Provide the [X, Y] coordinate of the cell's center where the given text is located.  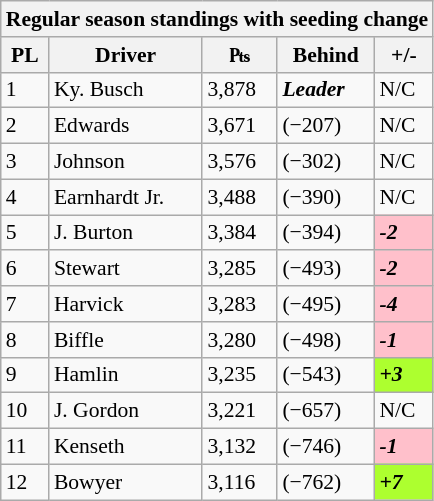
Bowyer [126, 482]
5 [25, 233]
Earnhardt Jr. [126, 197]
3,285 [240, 269]
Johnson [126, 162]
3,576 [240, 162]
Behind [326, 55]
3,280 [240, 340]
-4 [404, 304]
+7 [404, 482]
Edwards [126, 126]
(−394) [326, 233]
3,384 [240, 233]
(−543) [326, 375]
7 [25, 304]
(−302) [326, 162]
PL [25, 55]
(−746) [326, 447]
₧ [240, 55]
Kenseth [126, 447]
Biffle [126, 340]
3,283 [240, 304]
+/- [404, 55]
(−207) [326, 126]
(−493) [326, 269]
(−495) [326, 304]
J. Burton [126, 233]
11 [25, 447]
(−762) [326, 482]
4 [25, 197]
Ky. Busch [126, 90]
3 [25, 162]
6 [25, 269]
3,671 [240, 126]
3,132 [240, 447]
10 [25, 411]
Harvick [126, 304]
(−498) [326, 340]
Stewart [126, 269]
Hamlin [126, 375]
Driver [126, 55]
9 [25, 375]
2 [25, 126]
(−390) [326, 197]
3,235 [240, 375]
(−657) [326, 411]
+3 [404, 375]
1 [25, 90]
12 [25, 482]
3,878 [240, 90]
8 [25, 340]
Leader [326, 90]
J. Gordon [126, 411]
3,488 [240, 197]
3,116 [240, 482]
3,221 [240, 411]
Regular season standings with seeding change [218, 19]
